Return the [x, y] coordinate for the center point of the cell that contains the specified text.  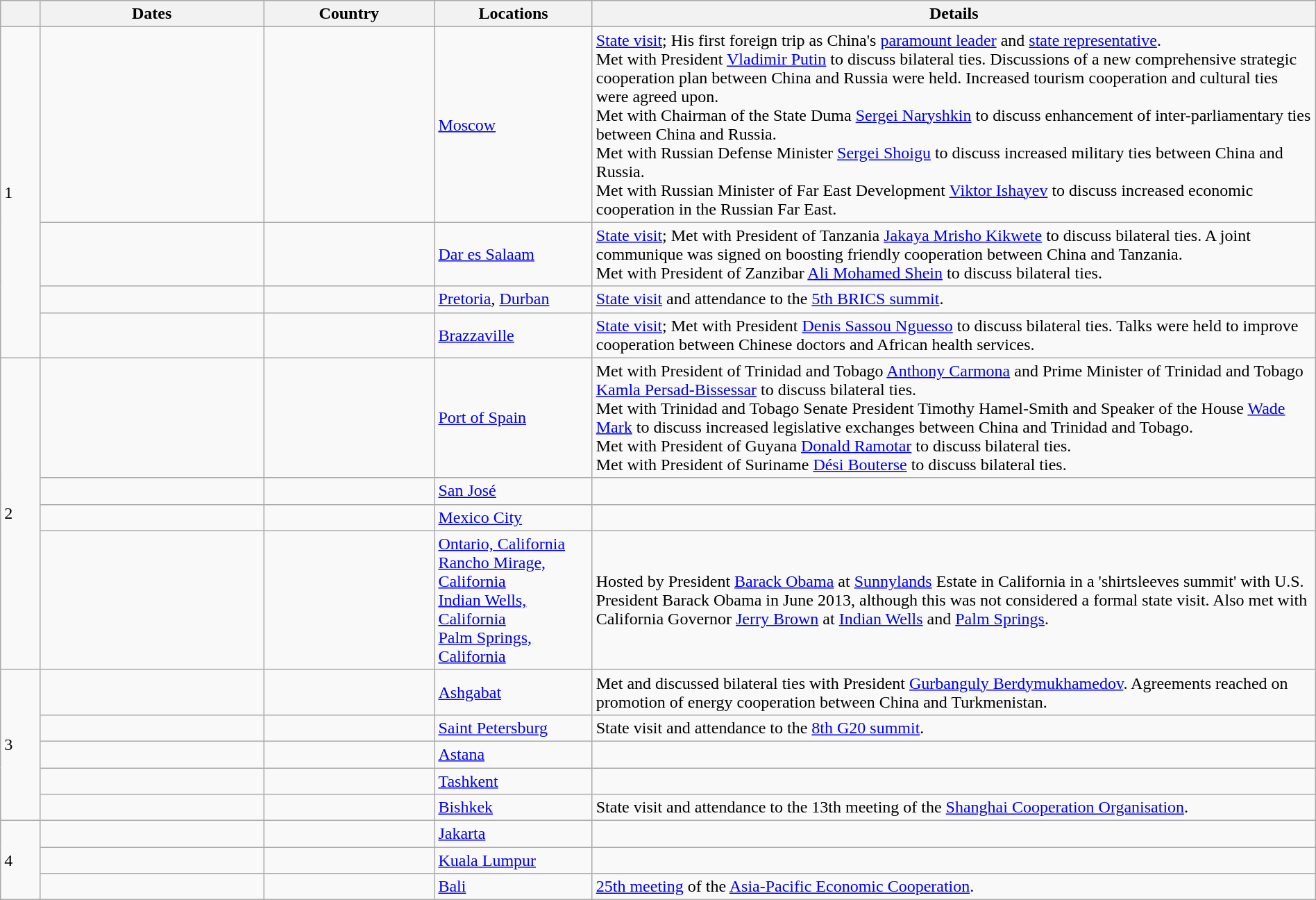
State visit and attendance to the 13th meeting of the Shanghai Cooperation Organisation. [954, 808]
Tashkent [514, 781]
Pretoria, Durban [514, 299]
San José [514, 491]
Moscow [514, 125]
State visit and attendance to the 8th G20 summit. [954, 728]
Brazzaville [514, 335]
Kuala Lumpur [514, 860]
Jakarta [514, 834]
Details [954, 14]
Saint Petersburg [514, 728]
Mexico City [514, 517]
Dar es Salaam [514, 254]
1 [21, 192]
Bali [514, 887]
Dates [152, 14]
Country [349, 14]
Port of Spain [514, 418]
Bishkek [514, 808]
3 [21, 744]
2 [21, 514]
25th meeting of the Asia-Pacific Economic Cooperation. [954, 887]
4 [21, 860]
Astana [514, 754]
Ashgabat [514, 692]
Locations [514, 14]
State visit and attendance to the 5th BRICS summit. [954, 299]
Ontario, CaliforniaRancho Mirage, CaliforniaIndian Wells, CaliforniaPalm Springs, California [514, 600]
